Locate the cell with the specified text and output its [X, Y] center coordinate. 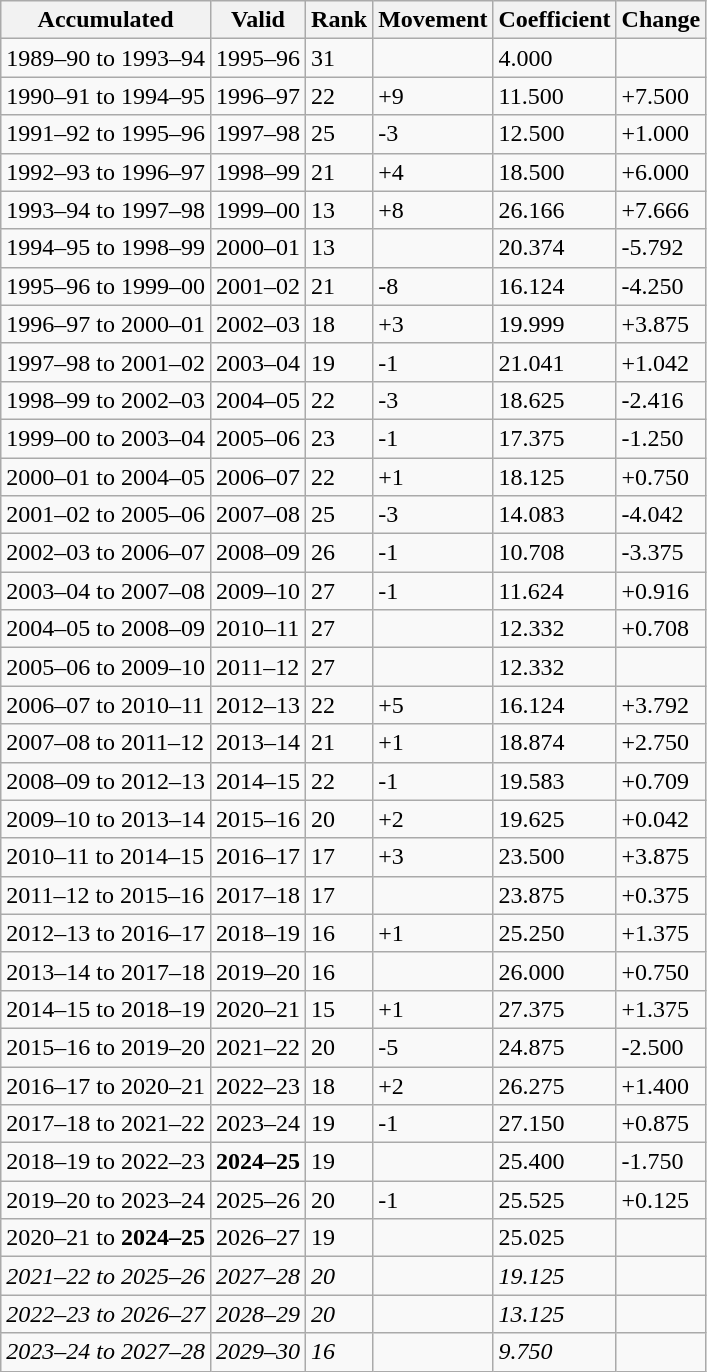
2015–16 [258, 819]
1995–96 to 1999–00 [106, 286]
31 [340, 58]
2016–17 [258, 857]
1999–00 to 2003–04 [106, 438]
2007–08 [258, 515]
+1.000 [661, 134]
2011–12 [258, 667]
1997–98 to 2001–02 [106, 362]
2018–19 to 2022–23 [106, 1162]
2008–09 to 2012–13 [106, 781]
2012–13 to 2016–17 [106, 933]
2023–24 to 2027–28 [106, 1352]
2005–06 [258, 438]
+0.042 [661, 819]
+8 [433, 210]
18.625 [554, 400]
9.750 [554, 1352]
+5 [433, 705]
2026–27 [258, 1238]
2010–11 to 2014–15 [106, 857]
2018–19 [258, 933]
2000–01 to 2004–05 [106, 477]
+3.792 [661, 705]
2009–10 [258, 591]
2013–14 [258, 743]
+0.708 [661, 629]
2017–18 [258, 895]
11.624 [554, 591]
17.375 [554, 438]
12.500 [554, 134]
23.875 [554, 895]
2008–09 [258, 553]
2014–15 to 2018–19 [106, 1009]
27.150 [554, 1124]
-4.250 [661, 286]
2006–07 [258, 477]
2020–21 to 2024–25 [106, 1238]
Movement [433, 20]
+0.709 [661, 781]
25.025 [554, 1238]
+2.750 [661, 743]
2010–11 [258, 629]
2003–04 to 2007–08 [106, 591]
26 [340, 553]
-2.500 [661, 1047]
25.400 [554, 1162]
-4.042 [661, 515]
+4 [433, 172]
2000–01 [258, 248]
18.125 [554, 477]
Change [661, 20]
2028–29 [258, 1314]
2011–12 to 2015–16 [106, 895]
13.125 [554, 1314]
1993–94 to 1997–98 [106, 210]
2027–28 [258, 1276]
15 [340, 1009]
1998–99 to 2002–03 [106, 400]
+0.875 [661, 1124]
2012–13 [258, 705]
1996–97 to 2000–01 [106, 324]
-8 [433, 286]
23 [340, 438]
2020–21 [258, 1009]
26.000 [554, 971]
1996–97 [258, 96]
2002–03 to 2006–07 [106, 553]
2017–18 to 2021–22 [106, 1124]
1992–93 to 1996–97 [106, 172]
+0.125 [661, 1200]
+0.375 [661, 895]
2023–24 [258, 1124]
2029–30 [258, 1352]
1990–91 to 1994–95 [106, 96]
14.083 [554, 515]
2014–15 [258, 781]
1999–00 [258, 210]
2009–10 to 2013–14 [106, 819]
Valid [258, 20]
26.275 [554, 1085]
2021–22 [258, 1047]
1994–95 to 1998–99 [106, 248]
Coefficient [554, 20]
19.625 [554, 819]
+1.042 [661, 362]
2019–20 to 2023–24 [106, 1200]
1998–99 [258, 172]
27.375 [554, 1009]
+7.666 [661, 210]
19.583 [554, 781]
2022–23 [258, 1085]
-1.250 [661, 438]
26.166 [554, 210]
+6.000 [661, 172]
2001–02 [258, 286]
19.999 [554, 324]
-2.416 [661, 400]
11.500 [554, 96]
23.500 [554, 857]
2024–25 [258, 1162]
2002–03 [258, 324]
20.374 [554, 248]
1991–92 to 1995–96 [106, 134]
Rank [340, 20]
2025–26 [258, 1200]
21.041 [554, 362]
2015–16 to 2019–20 [106, 1047]
2019–20 [258, 971]
19.125 [554, 1276]
+9 [433, 96]
24.875 [554, 1047]
-5 [433, 1047]
2013–14 to 2017–18 [106, 971]
2004–05 to 2008–09 [106, 629]
25.525 [554, 1200]
-5.792 [661, 248]
18.874 [554, 743]
-1.750 [661, 1162]
18.500 [554, 172]
-3.375 [661, 553]
+1.400 [661, 1085]
2004–05 [258, 400]
25.250 [554, 933]
2003–04 [258, 362]
Accumulated [106, 20]
2021–22 to 2025–26 [106, 1276]
4.000 [554, 58]
1995–96 [258, 58]
2005–06 to 2009–10 [106, 667]
2022–23 to 2026–27 [106, 1314]
10.708 [554, 553]
2006–07 to 2010–11 [106, 705]
+0.916 [661, 591]
1997–98 [258, 134]
1989–90 to 1993–94 [106, 58]
2007–08 to 2011–12 [106, 743]
2016–17 to 2020–21 [106, 1085]
2001–02 to 2005–06 [106, 515]
+7.500 [661, 96]
